Locate the cell with the specified text and output its [X, Y] center coordinate. 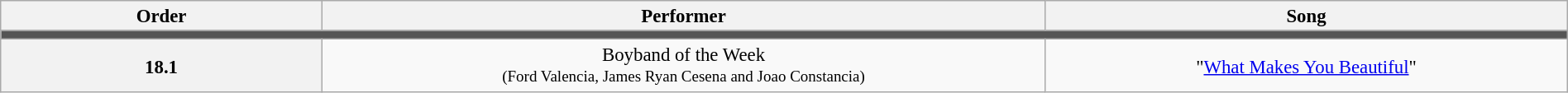
Performer [683, 16]
18.1 [162, 66]
Song [1307, 16]
Order [162, 16]
Boyband of the Week (Ford Valencia, James Ryan Cesena and Joao Constancia) [683, 66]
"What Makes You Beautiful" [1307, 66]
